Find where the given text appears and provide that cell's center as [x, y] coordinate. 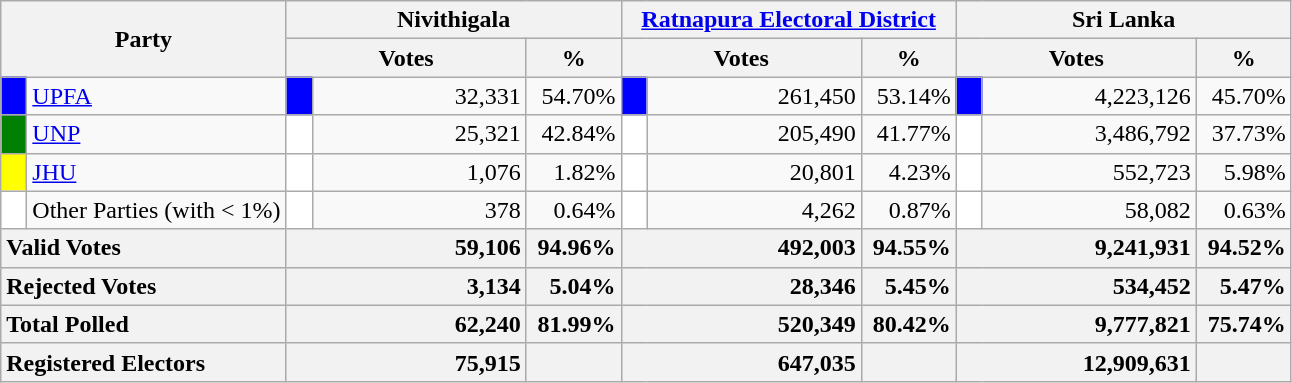
20,801 [754, 172]
12,909,631 [1076, 362]
647,035 [741, 362]
41.77% [908, 134]
5.47% [1244, 286]
9,777,821 [1076, 324]
28,346 [741, 286]
75,915 [406, 362]
1.82% [574, 172]
1,076 [419, 172]
0.87% [908, 210]
4,262 [754, 210]
552,723 [1089, 172]
Rejected Votes [144, 286]
5.45% [908, 286]
94.96% [574, 248]
42.84% [574, 134]
Ratnapura Electoral District [788, 20]
520,349 [741, 324]
94.55% [908, 248]
534,452 [1076, 286]
3,134 [406, 286]
Sri Lanka [1124, 20]
58,082 [1089, 210]
9,241,931 [1076, 248]
54.70% [574, 96]
JHU [156, 172]
32,331 [419, 96]
UPFA [156, 96]
Total Polled [144, 324]
0.63% [1244, 210]
80.42% [908, 324]
492,003 [741, 248]
0.64% [574, 210]
37.73% [1244, 134]
Valid Votes [144, 248]
4,223,126 [1089, 96]
Party [144, 39]
4.23% [908, 172]
45.70% [1244, 96]
Registered Electors [144, 362]
94.52% [1244, 248]
5.04% [574, 286]
81.99% [574, 324]
261,450 [754, 96]
Nivithigala [454, 20]
Other Parties (with < 1%) [156, 210]
5.98% [1244, 172]
378 [419, 210]
3,486,792 [1089, 134]
25,321 [419, 134]
UNP [156, 134]
53.14% [908, 96]
62,240 [406, 324]
205,490 [754, 134]
59,106 [406, 248]
75.74% [1244, 324]
